Identify which cell holds the provided text, then report its (x, y) central coordinate. 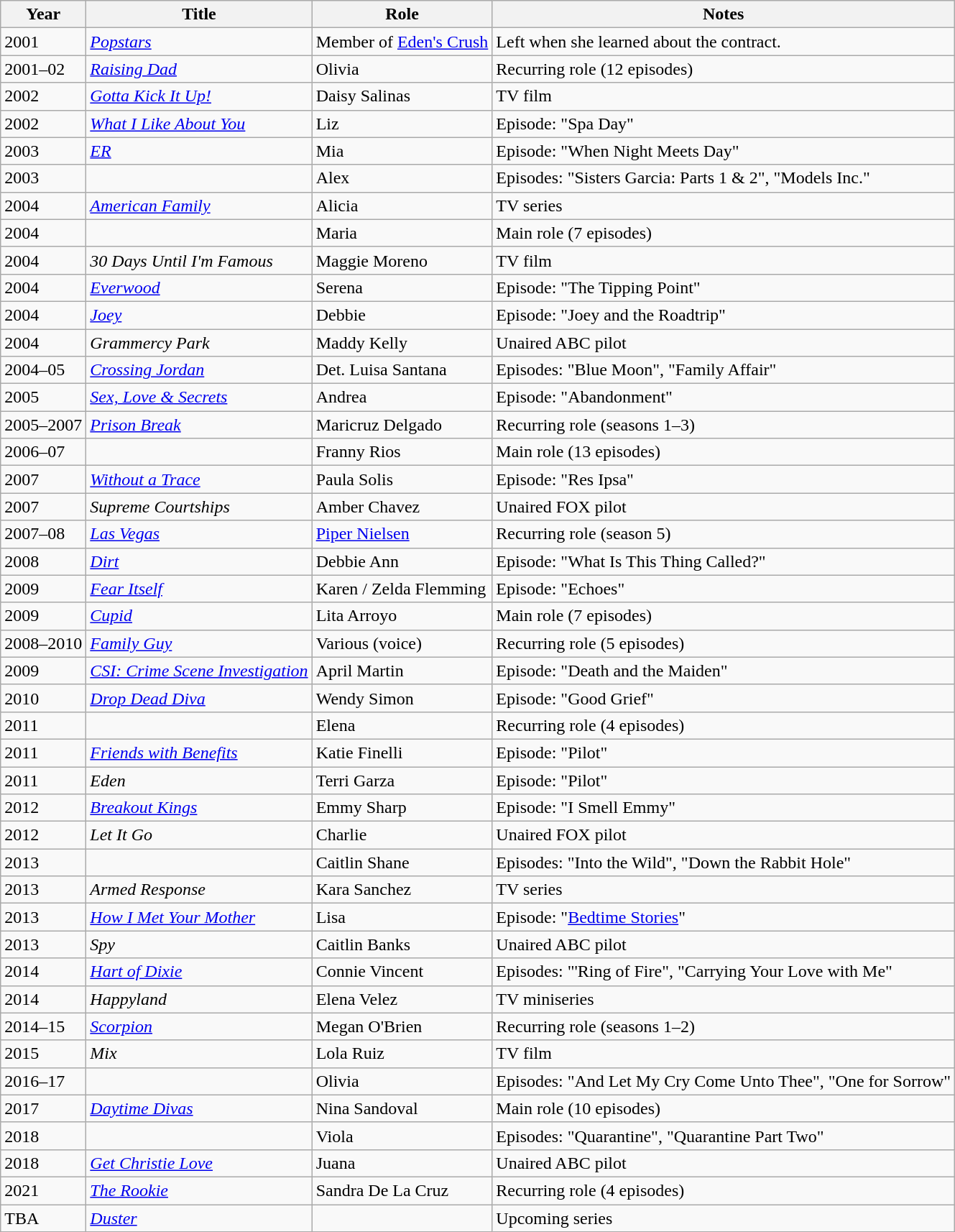
Mix (199, 1054)
Title (199, 14)
Recurring role (season 5) (724, 534)
Scorpion (199, 1026)
2016–17 (43, 1081)
ER (199, 151)
Liz (402, 124)
Recurring role (5 episodes) (724, 643)
Andrea (402, 397)
Episode: "Joey and the Roadtrip" (724, 315)
Episodes: "Blue Moon", "Family Affair" (724, 370)
Elena (402, 725)
Sandra De La Cruz (402, 1190)
Episode: "Echoes" (724, 589)
The Rookie (199, 1190)
Gotta Kick It Up! (199, 96)
Emmy Sharp (402, 808)
Viola (402, 1136)
What I Like About You (199, 124)
Sex, Love & Secrets (199, 397)
Recurring role (seasons 1–3) (724, 425)
Friends with Benefits (199, 753)
2015 (43, 1054)
Grammercy Park (199, 343)
2005–2007 (43, 425)
Year (43, 14)
Charlie (402, 835)
Serena (402, 288)
Happyland (199, 999)
Juana (402, 1163)
Episode: "Good Grief" (724, 698)
Maggie Moreno (402, 260)
Debbie Ann (402, 561)
Daisy Salinas (402, 96)
Hart of Dixie (199, 972)
Wendy Simon (402, 698)
Dirt (199, 561)
Franny Rios (402, 452)
Piper Nielsen (402, 534)
Paula Solis (402, 479)
Connie Vincent (402, 972)
Episodes: "And Let My Cry Come Unto Thee", "One for Sorrow" (724, 1081)
Crossing Jordan (199, 370)
Episode: "Abandonment" (724, 397)
Nina Sandoval (402, 1108)
April Martin (402, 671)
2005 (43, 397)
2017 (43, 1108)
Get Christie Love (199, 1163)
30 Days Until I'm Famous (199, 260)
2014–15 (43, 1026)
Episode: "What Is This Thing Called?" (724, 561)
2001–02 (43, 69)
Episode: "Res Ipsa" (724, 479)
Episode: "Bedtime Stories" (724, 917)
Lisa (402, 917)
Prison Break (199, 425)
Raising Dad (199, 69)
2010 (43, 698)
Lola Ruiz (402, 1054)
Recurring role (seasons 1–2) (724, 1026)
2004–05 (43, 370)
Let It Go (199, 835)
2001 (43, 42)
Lita Arroyo (402, 616)
Without a Trace (199, 479)
Episodes: "Sisters Garcia: Parts 1 & 2", "Models Inc." (724, 178)
TV miniseries (724, 999)
Notes (724, 14)
Episodes: "'Ring of Fire", "Carrying Your Love with Me" (724, 972)
Episode: "When Night Meets Day" (724, 151)
Recurring role (12 episodes) (724, 69)
Joey (199, 315)
2007–08 (43, 534)
Spy (199, 944)
Popstars (199, 42)
Terri Garza (402, 780)
Family Guy (199, 643)
Amber Chavez (402, 507)
Episode: "I Smell Emmy" (724, 808)
American Family (199, 206)
Episode: "Spa Day" (724, 124)
2021 (43, 1190)
Caitlin Shane (402, 863)
2006–07 (43, 452)
Member of Eden's Crush (402, 42)
Kara Sanchez (402, 890)
CSI: Crime Scene Investigation (199, 671)
Cupid (199, 616)
Armed Response (199, 890)
Alex (402, 178)
Katie Finelli (402, 753)
Caitlin Banks (402, 944)
Breakout Kings (199, 808)
Main role (13 episodes) (724, 452)
Elena Velez (402, 999)
Maria (402, 233)
Maddy Kelly (402, 343)
Various (voice) (402, 643)
2008 (43, 561)
Alicia (402, 206)
Everwood (199, 288)
Fear Itself (199, 589)
Maricruz Delgado (402, 425)
TBA (43, 1218)
Main role (10 episodes) (724, 1108)
Upcoming series (724, 1218)
Drop Dead Diva (199, 698)
How I Met Your Mother (199, 917)
Debbie (402, 315)
Left when she learned about the contract. (724, 42)
Role (402, 14)
Las Vegas (199, 534)
Karen / Zelda Flemming (402, 589)
Episodes: "Into the Wild", "Down the Rabbit Hole" (724, 863)
Megan O'Brien (402, 1026)
Eden (199, 780)
Episode: "The Tipping Point" (724, 288)
Daytime Divas (199, 1108)
Det. Luisa Santana (402, 370)
Supreme Courtships (199, 507)
2008–2010 (43, 643)
Episodes: "Quarantine", "Quarantine Part Two" (724, 1136)
Episode: "Death and the Maiden" (724, 671)
Duster (199, 1218)
Mia (402, 151)
